From the cell containing the given text, extract its center point as (X, Y) coordinate. 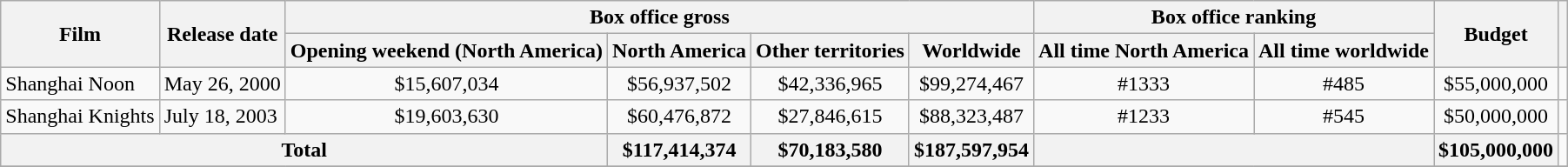
All time worldwide (1344, 50)
$187,597,954 (971, 150)
$55,000,000 (1496, 83)
Total (304, 150)
$117,414,374 (680, 150)
$60,476,872 (680, 117)
July 18, 2003 (223, 117)
$42,336,965 (831, 83)
$56,937,502 (680, 83)
Budget (1496, 34)
$27,846,615 (831, 117)
Shanghai Noon (80, 83)
$19,603,630 (446, 117)
Box office ranking (1234, 17)
#545 (1344, 117)
$50,000,000 (1496, 117)
Film (80, 34)
#485 (1344, 83)
$99,274,467 (971, 83)
$88,323,487 (971, 117)
$105,000,000 (1496, 150)
May 26, 2000 (223, 83)
All time North America (1144, 50)
$15,607,034 (446, 83)
Opening weekend (North America) (446, 50)
Shanghai Knights (80, 117)
Worldwide (971, 50)
Release date (223, 34)
$70,183,580 (831, 150)
#1333 (1144, 83)
Box office gross (659, 17)
North America (680, 50)
#1233 (1144, 117)
Other territories (831, 50)
